Find where the given text appears and provide that cell's center as [X, Y] coordinate. 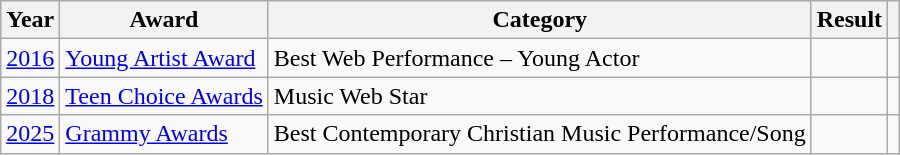
Young Artist Award [164, 58]
Music Web Star [540, 96]
2025 [30, 134]
Best Contemporary Christian Music Performance/Song [540, 134]
2016 [30, 58]
Award [164, 20]
Result [849, 20]
2018 [30, 96]
Best Web Performance – Young Actor [540, 58]
Year [30, 20]
Category [540, 20]
Teen Choice Awards [164, 96]
Grammy Awards [164, 134]
